Provide the (x, y) coordinate of the cell's center where the given text is located.  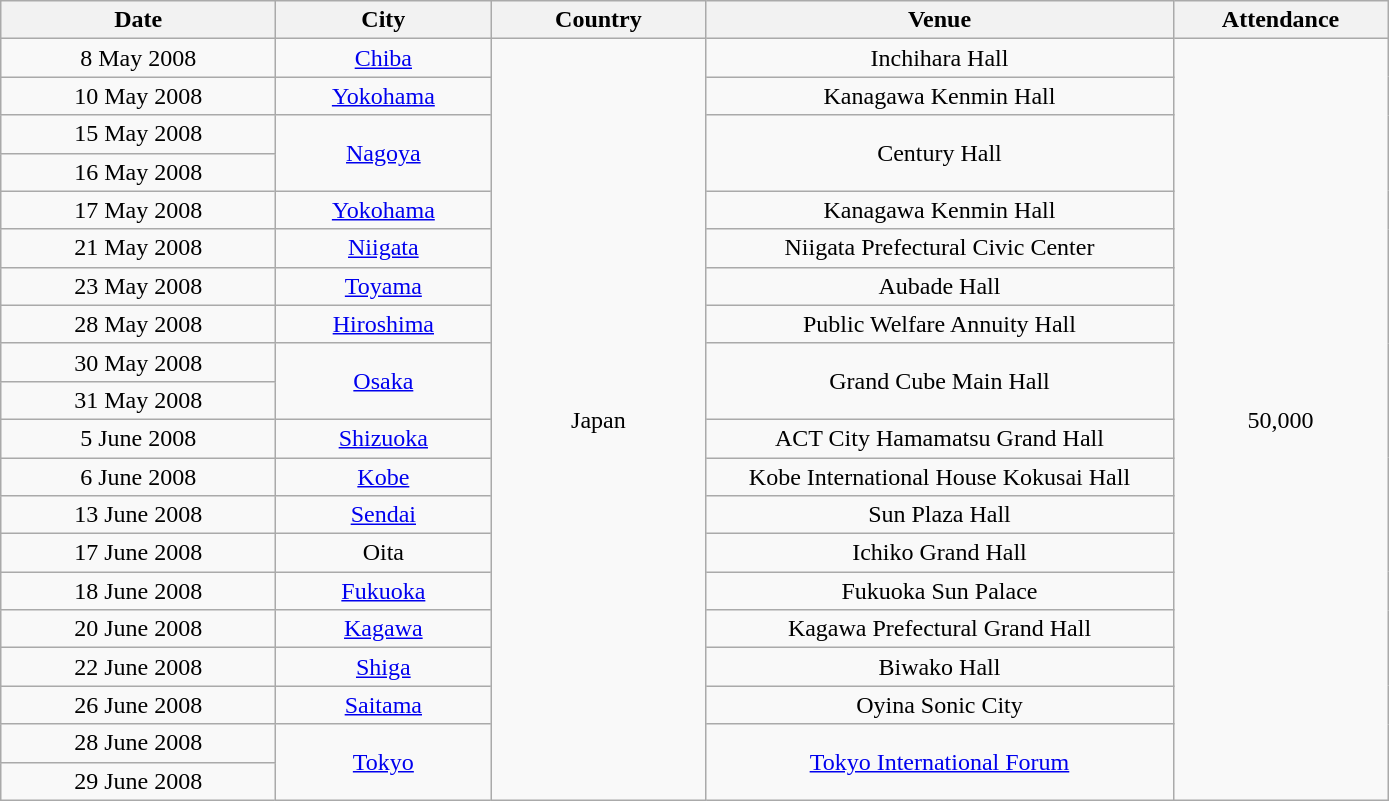
Biwako Hall (940, 667)
17 June 2008 (138, 553)
23 May 2008 (138, 286)
50,000 (1280, 420)
Toyama (384, 286)
Kobe (384, 477)
Saitama (384, 705)
Date (138, 20)
22 June 2008 (138, 667)
Venue (940, 20)
Public Welfare Annuity Hall (940, 324)
Shizuoka (384, 438)
20 June 2008 (138, 629)
28 June 2008 (138, 743)
Nagoya (384, 153)
Niigata (384, 248)
Sun Plaza Hall (940, 515)
5 June 2008 (138, 438)
ACT City Hamamatsu Grand Hall (940, 438)
Grand Cube Main Hall (940, 381)
Fukuoka Sun Palace (940, 591)
Inchihara Hall (940, 58)
15 May 2008 (138, 134)
28 May 2008 (138, 324)
10 May 2008 (138, 96)
Sendai (384, 515)
Oita (384, 553)
8 May 2008 (138, 58)
Chiba (384, 58)
Kagawa Prefectural Grand Hall (940, 629)
26 June 2008 (138, 705)
Tokyo (384, 762)
Fukuoka (384, 591)
Oyina Sonic City (940, 705)
City (384, 20)
Aubade Hall (940, 286)
18 June 2008 (138, 591)
31 May 2008 (138, 400)
16 May 2008 (138, 172)
Niigata Prefectural Civic Center (940, 248)
30 May 2008 (138, 362)
Osaka (384, 381)
Ichiko Grand Hall (940, 553)
Hiroshima (384, 324)
Attendance (1280, 20)
17 May 2008 (138, 210)
29 June 2008 (138, 781)
Japan (598, 420)
13 June 2008 (138, 515)
Shiga (384, 667)
Century Hall (940, 153)
Kobe International House Kokusai Hall (940, 477)
6 June 2008 (138, 477)
Tokyo International Forum (940, 762)
21 May 2008 (138, 248)
Country (598, 20)
Kagawa (384, 629)
